Search for the cell housing the specified text and yield its (x, y) center coordinate. 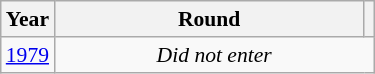
1979 (28, 55)
Did not enter (214, 55)
Year (28, 19)
Round (209, 19)
